Return the (x, y) coordinate for the center point of the cell that contains the specified text.  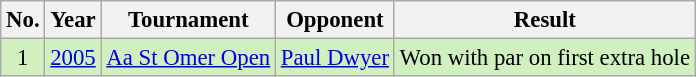
Tournament (188, 20)
1 (23, 58)
Aa St Omer Open (188, 58)
Paul Dwyer (336, 58)
Opponent (336, 20)
Won with par on first extra hole (544, 58)
No. (23, 20)
Result (544, 20)
Year (73, 20)
2005 (73, 58)
